Scan for the cell matching the given text and deliver its (x, y) coordinate at center. 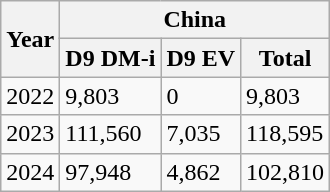
Year (30, 39)
118,595 (286, 134)
2023 (30, 134)
2024 (30, 172)
111,560 (110, 134)
4,862 (201, 172)
China (195, 20)
D9 EV (201, 58)
102,810 (286, 172)
97,948 (110, 172)
Total (286, 58)
7,035 (201, 134)
0 (201, 96)
2022 (30, 96)
D9 DM-i (110, 58)
